Scan for the cell matching the given text and deliver its (X, Y) coordinate at center. 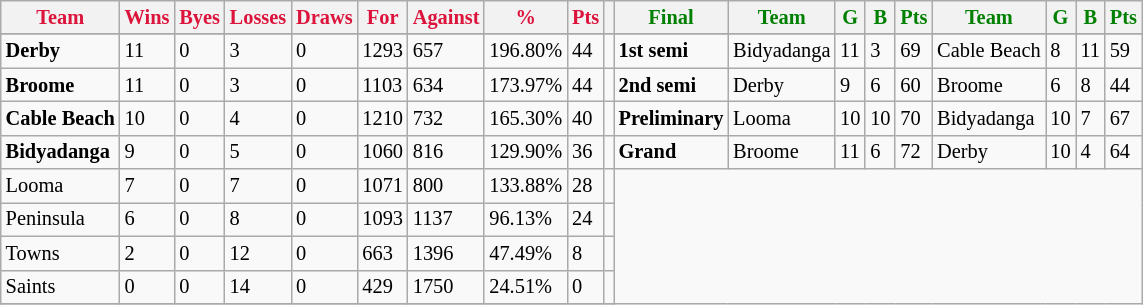
% (526, 17)
Grand (672, 152)
1093 (382, 219)
1750 (446, 287)
165.30% (526, 118)
69 (914, 51)
Losses (258, 17)
129.90% (526, 152)
2nd semi (672, 85)
Peninsula (60, 219)
657 (446, 51)
12 (258, 253)
1071 (382, 186)
800 (446, 186)
5 (258, 152)
1210 (382, 118)
70 (914, 118)
60 (914, 85)
1396 (446, 253)
133.88% (526, 186)
Wins (148, 17)
Draws (324, 17)
1060 (382, 152)
1137 (446, 219)
24.51% (526, 287)
1st semi (672, 51)
72 (914, 152)
2 (148, 253)
732 (446, 118)
96.13% (526, 219)
1103 (382, 85)
67 (1124, 118)
36 (586, 152)
40 (586, 118)
Final (672, 17)
634 (446, 85)
Byes (199, 17)
663 (382, 253)
47.49% (526, 253)
816 (446, 152)
173.97% (526, 85)
Towns (60, 253)
24 (586, 219)
Against (446, 17)
Preliminary (672, 118)
For (382, 17)
28 (586, 186)
Saints (60, 287)
59 (1124, 51)
429 (382, 287)
196.80% (526, 51)
1293 (382, 51)
64 (1124, 152)
14 (258, 287)
